Determine the [X, Y] coordinate at the center of the cell enclosing the given text.  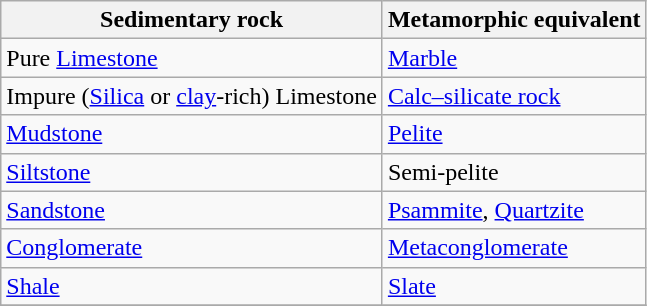
Conglomerate [192, 248]
Sedimentary rock [192, 20]
Metamorphic equivalent [514, 20]
Slate [514, 286]
Psammite, Quartzite [514, 210]
Impure (Silica or clay-rich) Limestone [192, 96]
Mudstone [192, 134]
Marble [514, 58]
Metaconglomerate [514, 248]
Pure Limestone [192, 58]
Shale [192, 286]
Siltstone [192, 172]
Pelite [514, 134]
Calc–silicate rock [514, 96]
Semi-pelite [514, 172]
Sandstone [192, 210]
